Detect which cell encompasses the target text, then output its (x, y) center coordinate. 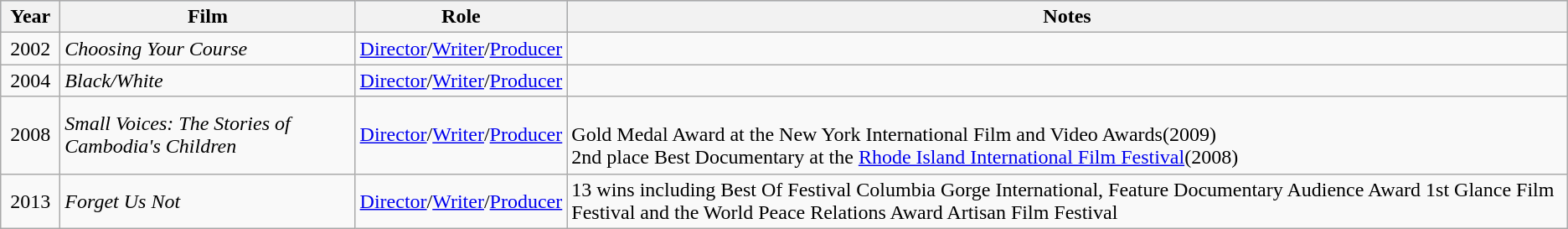
Role (461, 17)
Black/White (208, 81)
Choosing Your Course (208, 49)
2013 (30, 201)
2004 (30, 81)
Notes (1067, 17)
2008 (30, 135)
Forget Us Not (208, 201)
Small Voices: The Stories of Cambodia's Children (208, 135)
2002 (30, 49)
Year (30, 17)
Film (208, 17)
